Detect which cell encompasses the target text, then output its [x, y] center coordinate. 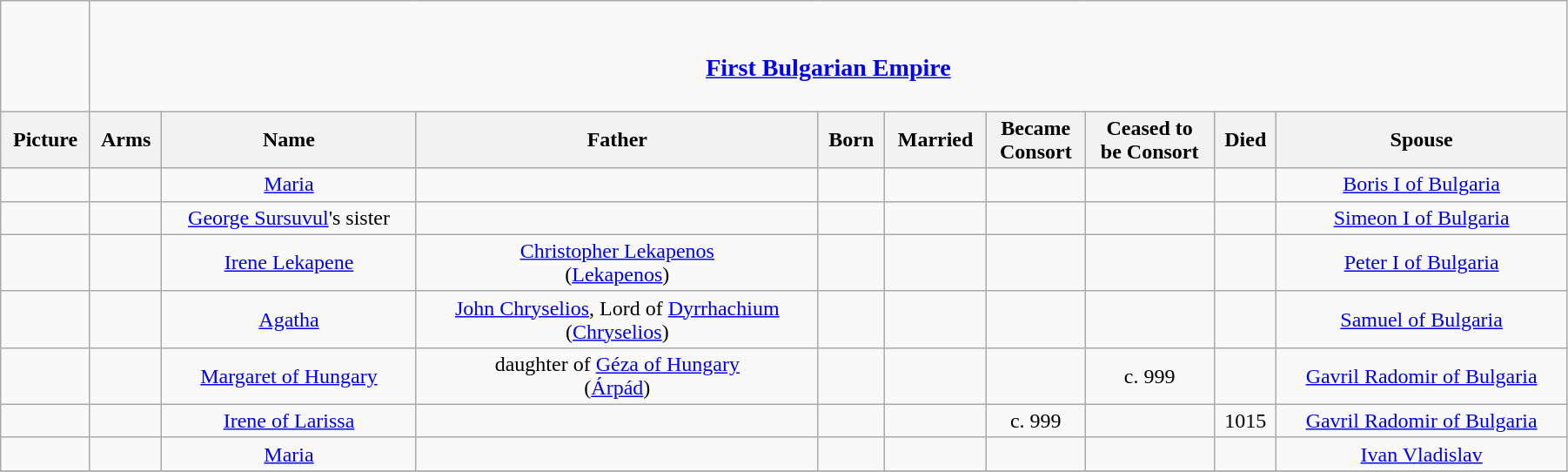
Picture [45, 139]
Died [1246, 139]
daughter of Géza of Hungary(Árpád) [617, 376]
Irene Lekapene [289, 263]
Boris I of Bulgaria [1422, 185]
Father [617, 139]
First Bulgarian Empire [828, 56]
Irene of Larissa [289, 421]
Arms [125, 139]
Born [851, 139]
Name [289, 139]
George Sursuvul's sister [289, 218]
Ivan Vladislav [1422, 454]
Ceased tobe Consort [1150, 139]
Margaret of Hungary [289, 376]
Samuel of Bulgaria [1422, 319]
1015 [1246, 421]
Married [935, 139]
Agatha [289, 319]
Christopher Lekapenos(Lekapenos) [617, 263]
BecameConsort [1035, 139]
Spouse [1422, 139]
John Chryselios, Lord of Dyrrhachium(Chryselios) [617, 319]
Simeon I of Bulgaria [1422, 218]
Peter I of Bulgaria [1422, 263]
